Locate the cell with the specified text and output its (X, Y) center coordinate. 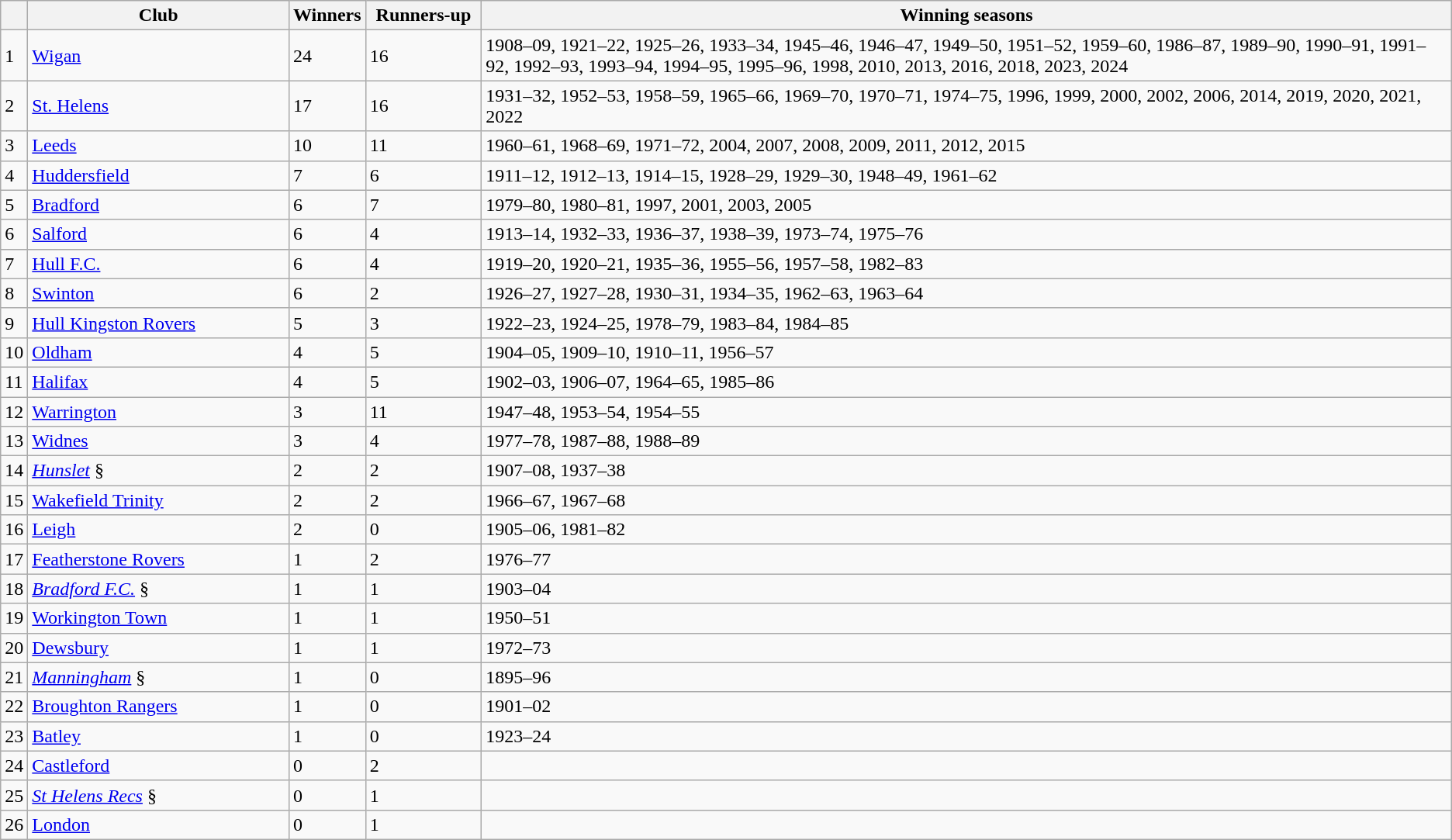
1923–24 (966, 736)
1902–03, 1906–07, 1964–65, 1985–86 (966, 382)
1947–48, 1953–54, 1954–55 (966, 412)
1895–96 (966, 677)
Leeds (158, 146)
Hull F.C. (158, 264)
Widnes (158, 441)
12 (14, 412)
Broughton Rangers (158, 707)
Dewsbury (158, 648)
Batley (158, 736)
Bradford F.C. § (158, 589)
Winning seasons (966, 16)
St Helens Recs § (158, 795)
Hull Kingston Rovers (158, 323)
25 (14, 795)
Manningham § (158, 677)
Warrington (158, 412)
Halifax (158, 382)
Runners-up (423, 16)
26 (14, 824)
15 (14, 500)
1926–27, 1927–28, 1930–31, 1934–35, 1962–63, 1963–64 (966, 293)
Featherstone Rovers (158, 559)
Huddersfield (158, 175)
8 (14, 293)
18 (14, 589)
19 (14, 618)
21 (14, 677)
1907–08, 1937–38 (966, 471)
13 (14, 441)
1911–12, 1912–13, 1914–15, 1928–29, 1929–30, 1948–49, 1961–62 (966, 175)
1979–80, 1980–81, 1997, 2001, 2003, 2005 (966, 205)
23 (14, 736)
Salford (158, 234)
1919–20, 1920–21, 1935–36, 1955–56, 1957–58, 1982–83 (966, 264)
Hunslet § (158, 471)
1931–32, 1952–53, 1958–59, 1965–66, 1969–70, 1970–71, 1974–75, 1996, 1999, 2000, 2002, 2006, 2014, 2019, 2020, 2021, 2022 (966, 105)
London (158, 824)
1960–61, 1968–69, 1971–72, 2004, 2007, 2008, 2009, 2011, 2012, 2015 (966, 146)
1966–67, 1967–68 (966, 500)
1950–51 (966, 618)
1976–77 (966, 559)
20 (14, 648)
9 (14, 323)
Club (158, 16)
Bradford (158, 205)
Castleford (158, 766)
Swinton (158, 293)
1903–04 (966, 589)
1901–02 (966, 707)
Oldham (158, 352)
Leigh (158, 530)
Wakefield Trinity (158, 500)
St. Helens (158, 105)
22 (14, 707)
1905–06, 1981–82 (966, 530)
Winners (327, 16)
1972–73 (966, 648)
1922–23, 1924–25, 1978–79, 1983–84, 1984–85 (966, 323)
Wigan (158, 56)
14 (14, 471)
1913–14, 1932–33, 1936–37, 1938–39, 1973–74, 1975–76 (966, 234)
Workington Town (158, 618)
1904–05, 1909–10, 1910–11, 1956–57 (966, 352)
1977–78, 1987–88, 1988–89 (966, 441)
